Provide the [x, y] coordinate of the cell's center where the given text is located.  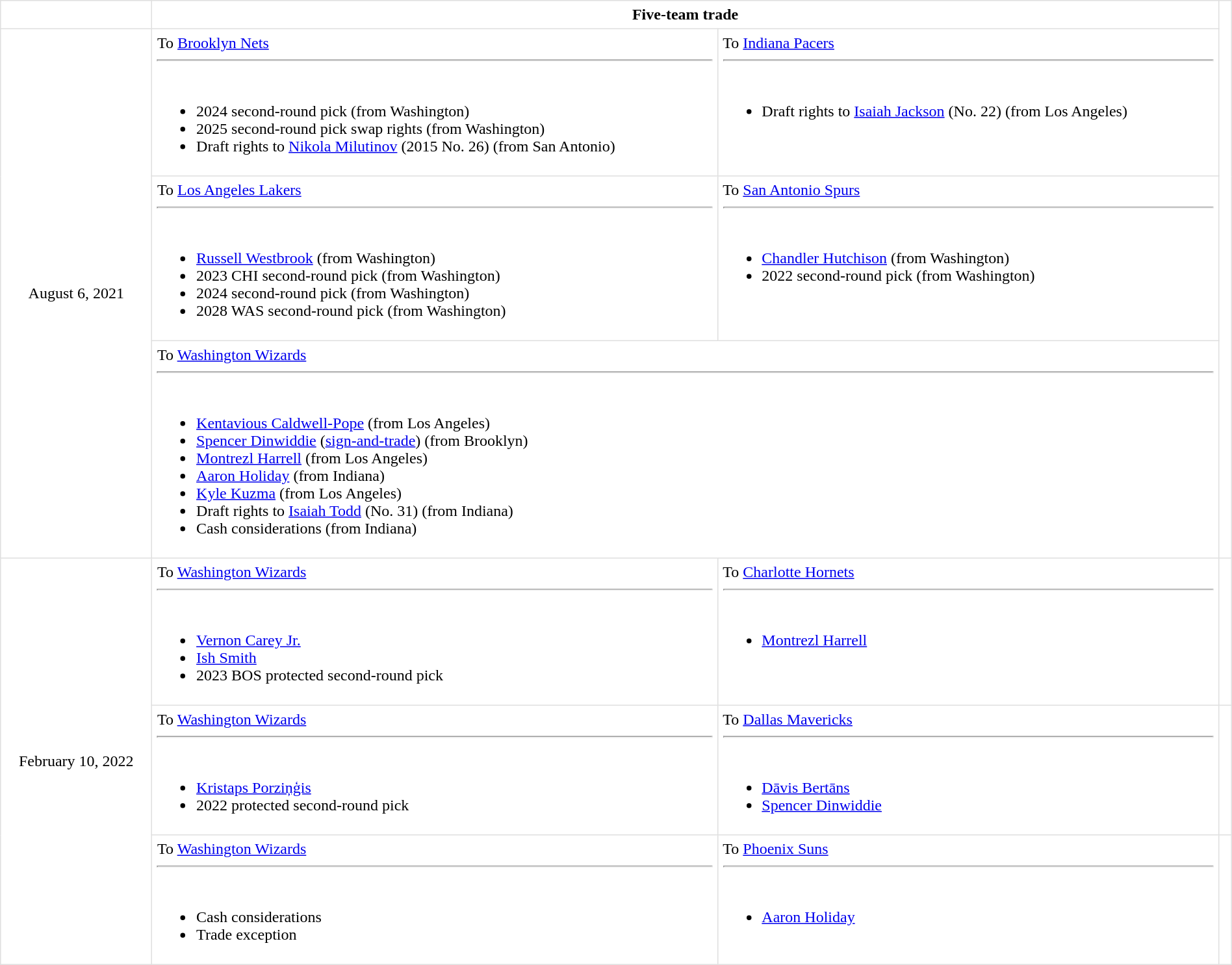
August 6, 2021 [77, 293]
To Washington WizardsKristaps Porziņģis2022 protected second-round pick [435, 770]
To Indiana PacersDraft rights to Isaiah Jackson (No. 22) (from Los Angeles) [968, 102]
To Washington WizardsVernon Carey Jr.Ish Smith2023 BOS protected second-round pick [435, 632]
To Charlotte HornetsMontrezl Harrell [968, 632]
To Dallas MavericksDāvis BertānsSpencer Dinwiddie [968, 770]
February 10, 2022 [77, 762]
Five-team trade [685, 15]
To Phoenix SunsAaron Holiday [968, 900]
To San Antonio SpursChandler Hutchison (from Washington)2022 second-round pick (from Washington) [968, 259]
To Washington WizardsCash considerationsTrade exception [435, 900]
